Extract the (X, Y) coordinate from the center of the cell holding the provided text.  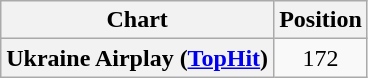
172 (321, 58)
Ukraine Airplay (TopHit) (138, 58)
Chart (138, 20)
Position (321, 20)
